Locate the cell with the specified text and output its [x, y] center coordinate. 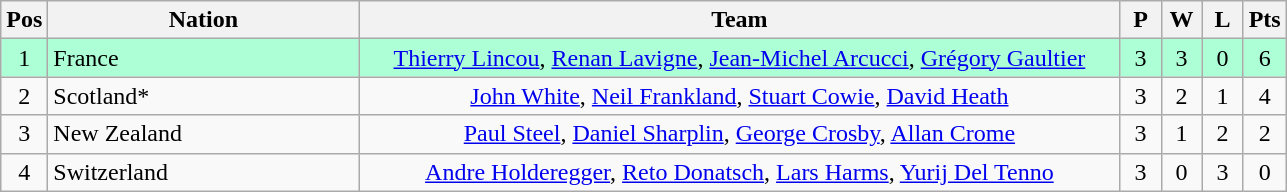
Paul Steel, Daniel Sharplin, George Crosby, Allan Crome [740, 134]
6 [1264, 58]
Scotland* [204, 96]
Switzerland [204, 172]
New Zealand [204, 134]
Pts [1264, 20]
W [1182, 20]
France [204, 58]
Team [740, 20]
P [1140, 20]
L [1222, 20]
Thierry Lincou, Renan Lavigne, Jean-Michel Arcucci, Grégory Gaultier [740, 58]
Andre Holderegger, Reto Donatsch, Lars Harms, Yurij Del Tenno [740, 172]
Nation [204, 20]
Pos [24, 20]
John White, Neil Frankland, Stuart Cowie, David Heath [740, 96]
